For the text-containing cell, return its midpoint in (X, Y) coordinate format. 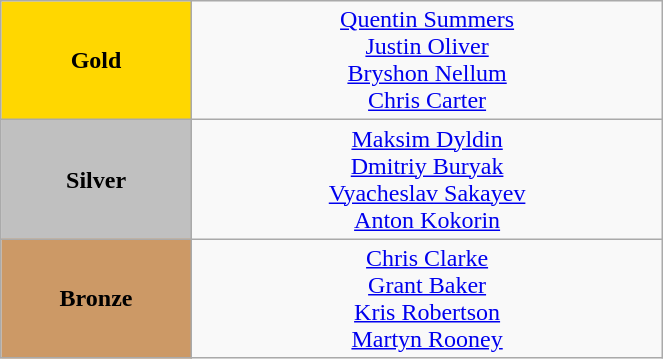
Chris ClarkeGrant BakerKris RobertsonMartyn Rooney (426, 298)
Gold (96, 60)
Silver (96, 180)
Bronze (96, 298)
Maksim DyldinDmitriy BuryakVyacheslav SakayevAnton Kokorin (426, 180)
Quentin SummersJustin OliverBryshon NellumChris Carter (426, 60)
